Extract the (X, Y) coordinate from the center of the cell holding the provided text.  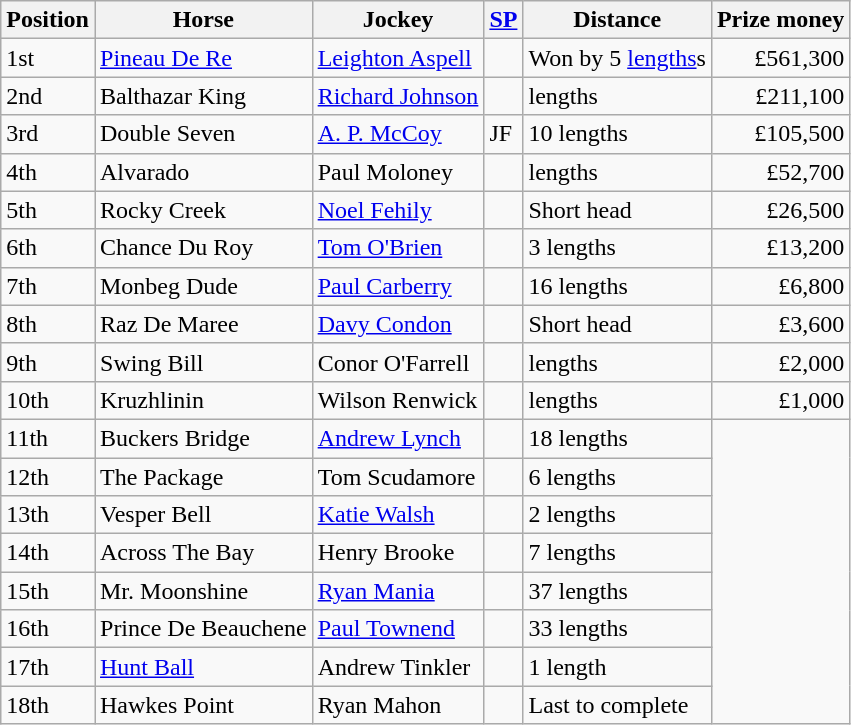
Balthazar King (203, 96)
£26,500 (780, 210)
Pineau De Re (203, 58)
Vesper Bell (203, 515)
Horse (203, 20)
Buckers Bridge (203, 438)
2 lengths (617, 515)
£6,800 (780, 286)
Alvarado (203, 172)
Davy Condon (398, 324)
Wilson Renwick (398, 400)
Paul Carberry (398, 286)
33 lengths (617, 629)
Mr. Moonshine (203, 591)
37 lengths (617, 591)
14th (48, 553)
Ryan Mahon (398, 705)
£2,000 (780, 362)
Conor O'Farrell (398, 362)
Monbeg Dude (203, 286)
Double Seven (203, 134)
Henry Brooke (398, 553)
Leighton Aspell (398, 58)
£13,200 (780, 248)
Prize money (780, 20)
A. P. McCoy (398, 134)
7th (48, 286)
Tom O'Brien (398, 248)
Tom Scudamore (398, 477)
1st (48, 58)
2nd (48, 96)
7 lengths (617, 553)
Katie Walsh (398, 515)
6 lengths (617, 477)
Andrew Tinkler (398, 667)
15th (48, 591)
6th (48, 248)
Jockey (398, 20)
4th (48, 172)
9th (48, 362)
8th (48, 324)
12th (48, 477)
Kruzhlinin (203, 400)
£52,700 (780, 172)
Raz De Maree (203, 324)
The Package (203, 477)
Distance (617, 20)
Last to complete (617, 705)
Hawkes Point (203, 705)
Swing Bill (203, 362)
Position (48, 20)
1 length (617, 667)
Rocky Creek (203, 210)
5th (48, 210)
£211,100 (780, 96)
SP (504, 20)
13th (48, 515)
£561,300 (780, 58)
Richard Johnson (398, 96)
10th (48, 400)
Andrew Lynch (398, 438)
10 lengths (617, 134)
£1,000 (780, 400)
£3,600 (780, 324)
Across The Bay (203, 553)
18 lengths (617, 438)
Won by 5 lengthss (617, 58)
£105,500 (780, 134)
Ryan Mania (398, 591)
18th (48, 705)
Chance Du Roy (203, 248)
Paul Townend (398, 629)
16 lengths (617, 286)
3rd (48, 134)
3 lengths (617, 248)
16th (48, 629)
Noel Fehily (398, 210)
JF (504, 134)
Prince De Beauchene (203, 629)
11th (48, 438)
Paul Moloney (398, 172)
Hunt Ball (203, 667)
17th (48, 667)
